Determine the (X, Y) coordinate at the center of the cell enclosing the given text.  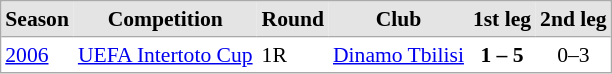
2006 (38, 55)
Dinamo Tbilisi (398, 55)
UEFA Intertoto Cup (165, 55)
1R (292, 55)
1 – 5 (502, 55)
Competition (165, 20)
1st leg (502, 20)
Round (292, 20)
0–3 (574, 55)
2nd leg (574, 20)
Season (38, 20)
Club (398, 20)
